Pinpoint the cell where the given text exists, returning its (X, Y) midpoint coordinate. 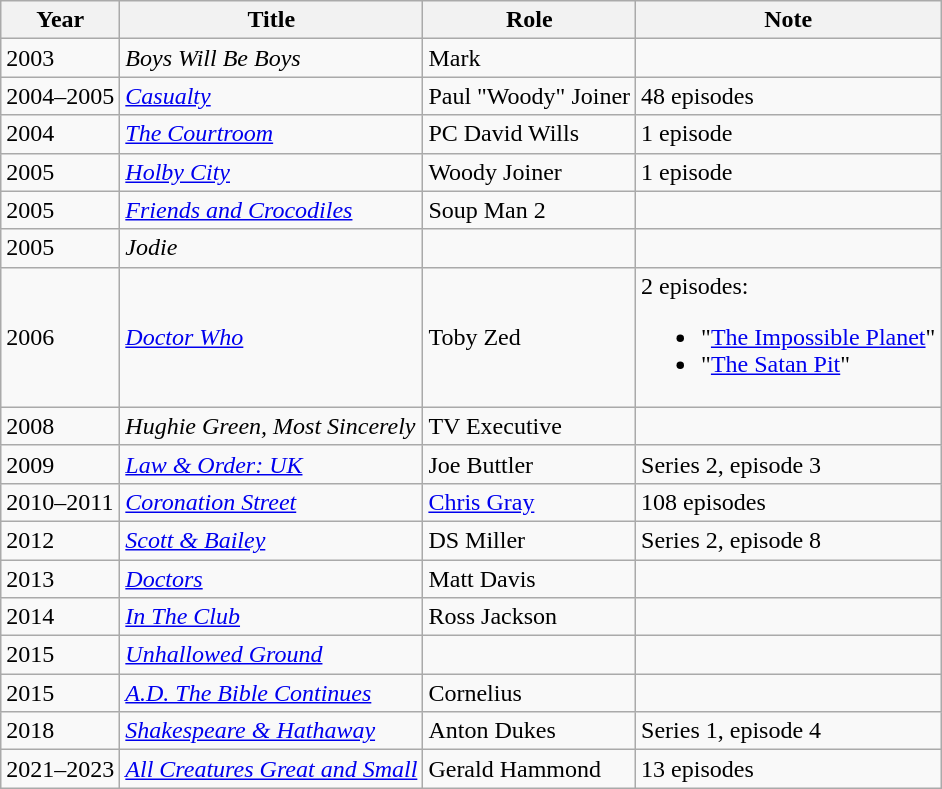
Hughie Green, Most Sincerely (272, 426)
Mark (530, 58)
Title (272, 20)
Chris Gray (530, 502)
Shakespeare & Hathaway (272, 731)
Soup Man 2 (530, 210)
TV Executive (530, 426)
Jodie (272, 248)
108 episodes (788, 502)
In The Club (272, 617)
Gerald Hammond (530, 769)
Joe Buttler (530, 464)
Casualty (272, 96)
2021–2023 (60, 769)
The Courtroom (272, 134)
Law & Order: UK (272, 464)
2008 (60, 426)
2006 (60, 337)
All Creatures Great and Small (272, 769)
Role (530, 20)
Doctor Who (272, 337)
Year (60, 20)
Unhallowed Ground (272, 655)
Matt Davis (530, 579)
PC David Wills (530, 134)
2003 (60, 58)
Series 2, episode 3 (788, 464)
Anton Dukes (530, 731)
Series 2, episode 8 (788, 540)
A.D. The Bible Continues (272, 693)
2014 (60, 617)
DS Miller (530, 540)
2004 (60, 134)
Holby City (272, 172)
13 episodes (788, 769)
2004–2005 (60, 96)
Woody Joiner (530, 172)
Series 1, episode 4 (788, 731)
2 episodes:"The Impossible Planet""The Satan Pit" (788, 337)
Boys Will Be Boys (272, 58)
Doctors (272, 579)
Toby Zed (530, 337)
Scott & Bailey (272, 540)
48 episodes (788, 96)
2010–2011 (60, 502)
Cornelius (530, 693)
Ross Jackson (530, 617)
Friends and Crocodiles (272, 210)
2018 (60, 731)
Note (788, 20)
Paul "Woody" Joiner (530, 96)
2012 (60, 540)
2013 (60, 579)
2009 (60, 464)
Coronation Street (272, 502)
